Output the (x, y) coordinate of the center of the cell containing the given text.  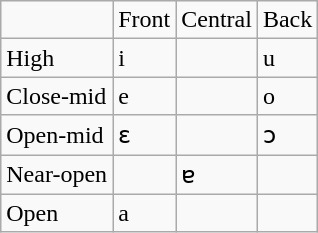
ɛ (144, 135)
High (57, 58)
o (287, 96)
Open (57, 213)
Near-open (57, 174)
i (144, 58)
ɔ (287, 135)
Open-mid (57, 135)
e (144, 96)
ɐ (217, 174)
Front (144, 20)
Close-mid (57, 96)
u (287, 58)
Central (217, 20)
Back (287, 20)
a (144, 213)
